From the cell containing the given text, extract its center point as (X, Y) coordinate. 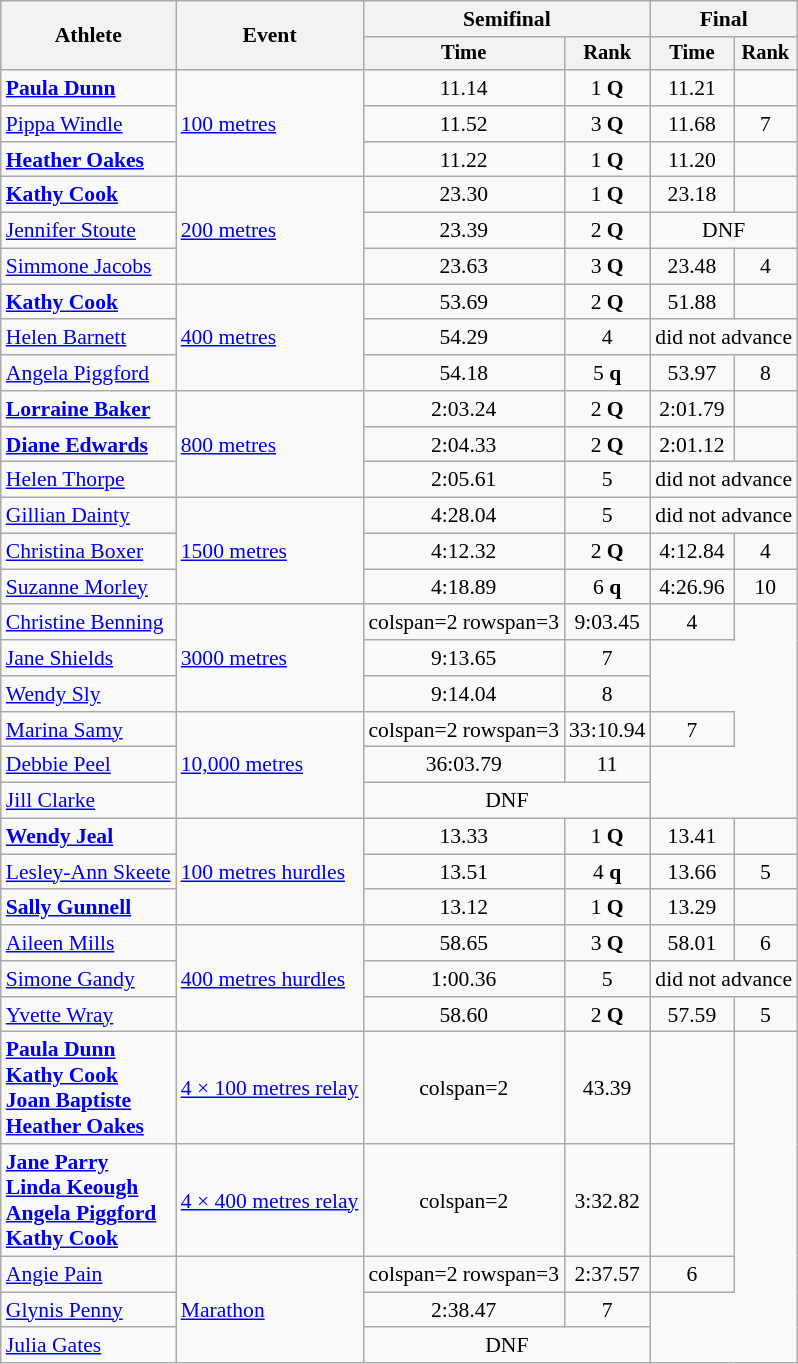
400 metres (270, 338)
11.21 (692, 88)
Gillian Dainty (88, 516)
23.63 (464, 267)
11.14 (464, 88)
Jill Clarke (88, 801)
Event (270, 36)
Jennifer Stoute (88, 231)
11.20 (692, 160)
13.33 (464, 837)
4:28.04 (464, 516)
Athlete (88, 36)
11.22 (464, 160)
23.39 (464, 231)
Marathon (270, 1310)
4 q (607, 872)
2:38.47 (464, 1310)
23.18 (692, 195)
4:12.84 (692, 552)
4:12.32 (464, 552)
Aileen Mills (88, 943)
2:05.61 (464, 480)
1500 metres (270, 552)
13.66 (692, 872)
Marina Samy (88, 730)
4:26.96 (692, 587)
2:37.57 (607, 1275)
Julia Gates (88, 1346)
Wendy Sly (88, 694)
9:03.45 (607, 623)
33:10.94 (607, 730)
Angie Pain (88, 1275)
5 q (607, 373)
4 × 400 metres relay (270, 1200)
2:04.33 (464, 445)
10 (766, 587)
53.97 (692, 373)
Jane Shields (88, 658)
Semifinal (506, 19)
51.88 (692, 302)
58.01 (692, 943)
11.52 (464, 124)
Pippa Windle (88, 124)
Lorraine Baker (88, 409)
Debbie Peel (88, 765)
10,000 metres (270, 766)
43.39 (607, 1088)
58.60 (464, 1015)
Christine Benning (88, 623)
53.69 (464, 302)
13.41 (692, 837)
4:18.89 (464, 587)
9:13.65 (464, 658)
3000 metres (270, 658)
Christina Boxer (88, 552)
11.68 (692, 124)
Paula DunnKathy CookJoan BaptisteHeather Oakes (88, 1088)
Yvette Wray (88, 1015)
Suzanne Morley (88, 587)
Glynis Penny (88, 1310)
2:03.24 (464, 409)
13.29 (692, 908)
54.18 (464, 373)
Jane ParryLinda KeoughAngela PiggfordKathy Cook (88, 1200)
54.29 (464, 338)
Final (724, 19)
Helen Thorpe (88, 480)
36:03.79 (464, 765)
4 × 100 metres relay (270, 1088)
Simmone Jacobs (88, 267)
23.48 (692, 267)
6 q (607, 587)
400 metres hurdles (270, 978)
200 metres (270, 230)
13.51 (464, 872)
57.59 (692, 1015)
11 (607, 765)
1:00.36 (464, 979)
Diane Edwards (88, 445)
Helen Barnett (88, 338)
Simone Gandy (88, 979)
800 metres (270, 444)
Wendy Jeal (88, 837)
9:14.04 (464, 694)
Lesley-Ann Skeete (88, 872)
2:01.79 (692, 409)
Sally Gunnell (88, 908)
Paula Dunn (88, 88)
13.12 (464, 908)
100 metres (270, 124)
3:32.82 (607, 1200)
58.65 (464, 943)
Angela Piggford (88, 373)
Heather Oakes (88, 160)
23.30 (464, 195)
100 metres hurdles (270, 872)
2:01.12 (692, 445)
